Return [x, y] of the center of cell containing provided text 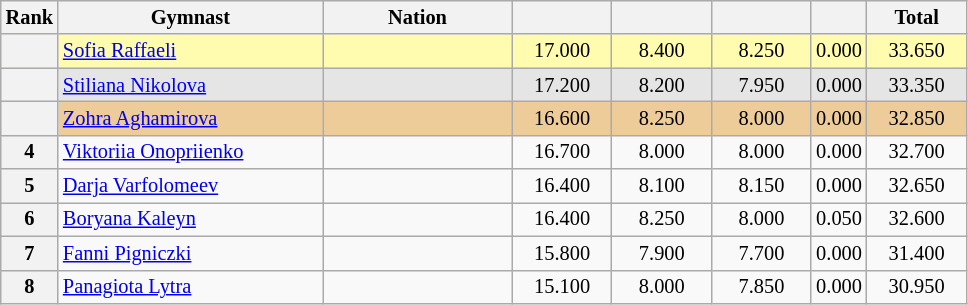
Boryana Kaleyn [190, 219]
16.700 [562, 152]
5 [30, 186]
30.950 [917, 287]
7.700 [762, 253]
7 [30, 253]
32.700 [917, 152]
Sofia Raffaeli [190, 51]
33.650 [917, 51]
31.400 [917, 253]
4 [30, 152]
Rank [30, 17]
15.100 [562, 287]
16.600 [562, 118]
7.850 [762, 287]
6 [30, 219]
17.000 [562, 51]
8.400 [662, 51]
7.900 [662, 253]
Total [917, 17]
Stiliana Nikolova [190, 85]
Darja Varfolomeev [190, 186]
17.200 [562, 85]
0.050 [839, 219]
Panagiota Lytra [190, 287]
8.100 [662, 186]
32.850 [917, 118]
Gymnast [190, 17]
8.200 [662, 85]
Nation [418, 17]
32.650 [917, 186]
Zohra Aghamirova [190, 118]
32.600 [917, 219]
8 [30, 287]
15.800 [562, 253]
33.350 [917, 85]
Fanni Pigniczki [190, 253]
8.150 [762, 186]
7.950 [762, 85]
Viktoriia Onopriienko [190, 152]
